Search for the cell housing the specified text and yield its (x, y) center coordinate. 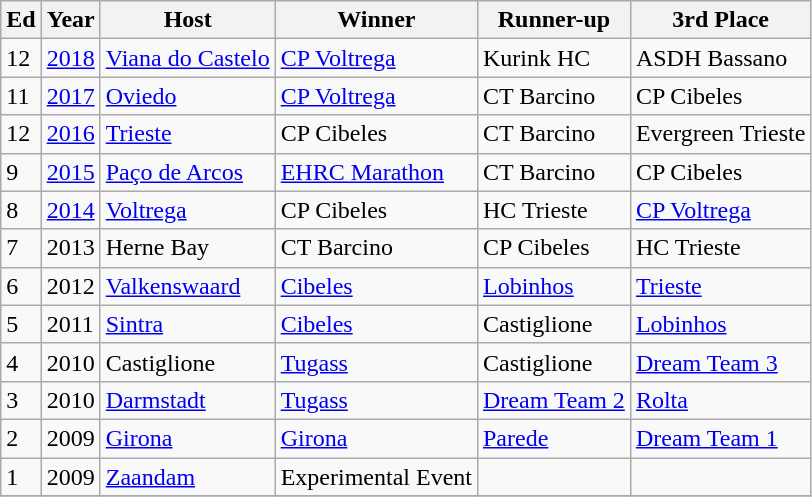
Viana do Castelo (188, 58)
Evergreen Trieste (720, 134)
3 (21, 400)
2 (21, 438)
Voltrega (188, 210)
Dream Team 1 (720, 438)
2017 (70, 96)
Dream Team 2 (554, 400)
5 (21, 324)
2018 (70, 58)
1 (21, 477)
Dream Team 3 (720, 362)
Winner (376, 20)
Rolta (720, 400)
ASDH Bassano (720, 58)
Herne Bay (188, 248)
Parede (554, 438)
2015 (70, 172)
Kurink HC (554, 58)
2016 (70, 134)
EHRC Marathon (376, 172)
Experimental Event (376, 477)
Host (188, 20)
Darmstadt (188, 400)
Ed (21, 20)
2013 (70, 248)
2014 (70, 210)
3rd Place (720, 20)
6 (21, 286)
7 (21, 248)
Sintra (188, 324)
Valkenswaard (188, 286)
2012 (70, 286)
Oviedo (188, 96)
2011 (70, 324)
Paço de Arcos (188, 172)
Runner-up (554, 20)
9 (21, 172)
4 (21, 362)
11 (21, 96)
Zaandam (188, 477)
Year (70, 20)
8 (21, 210)
